Provide the [X, Y] coordinate of the cell's center where the given text is located.  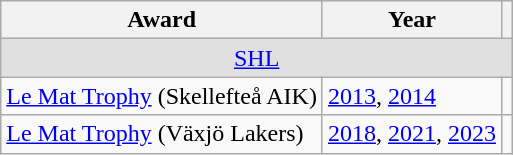
Year [412, 20]
Le Mat Trophy (Växjö Lakers) [162, 134]
2018, 2021, 2023 [412, 134]
SHL [257, 58]
Award [162, 20]
2013, 2014 [412, 96]
Le Mat Trophy (Skellefteå AIK) [162, 96]
